Find where the given text appears and provide that cell's center as (x, y) coordinate. 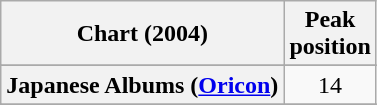
Peakposition (330, 34)
Japanese Albums (Oricon) (142, 85)
14 (330, 85)
Chart (2004) (142, 34)
